Return the (x, y) coordinate for the center point of the cell that contains the specified text.  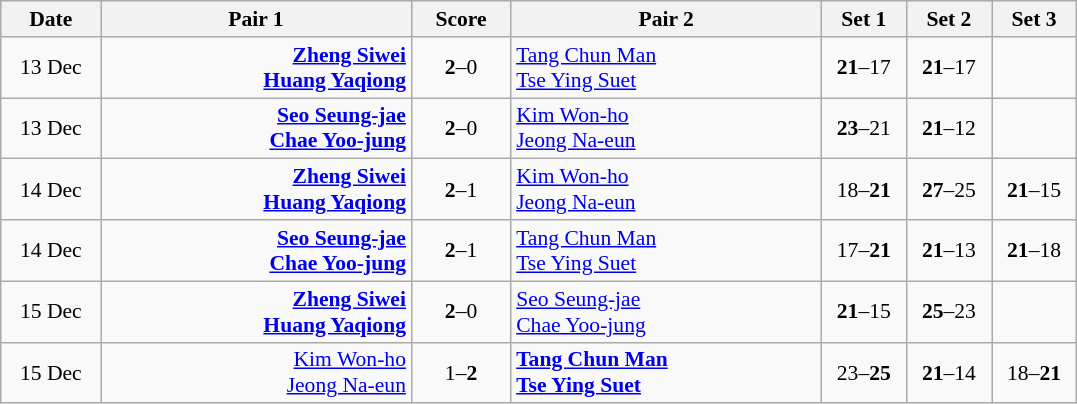
21–12 (948, 128)
25–23 (948, 312)
17–21 (864, 250)
1–2 (461, 372)
Score (461, 19)
23–21 (864, 128)
Set 2 (948, 19)
Set 1 (864, 19)
23–25 (864, 372)
21–18 (1034, 250)
21–13 (948, 250)
21–14 (948, 372)
27–25 (948, 190)
Pair 2 (666, 19)
Set 3 (1034, 19)
Date (51, 19)
Pair 1 (256, 19)
